Provide the [x, y] coordinate of the cell's center where the given text is located.  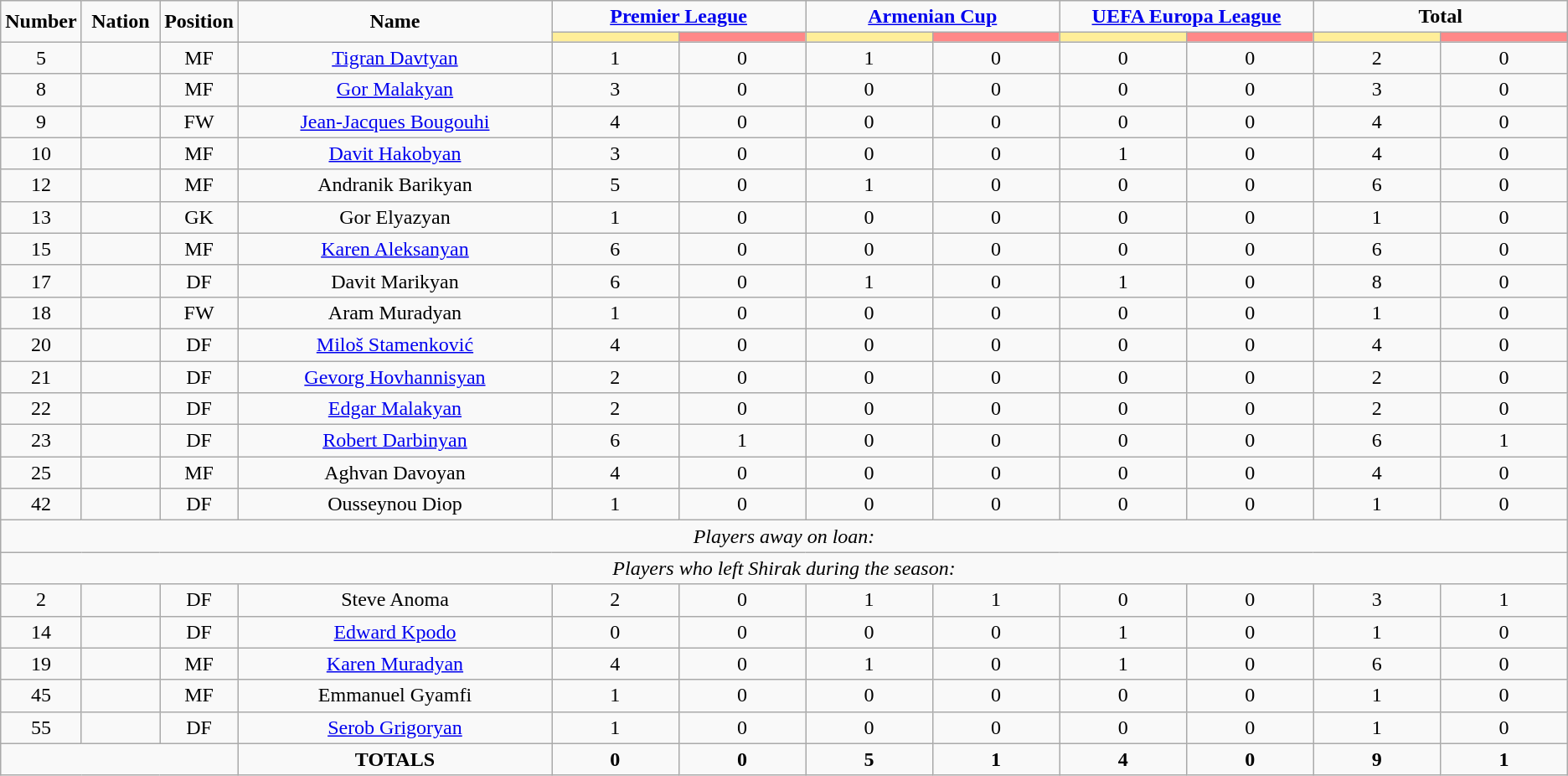
Edgar Malakyan [395, 409]
Ousseynou Diop [395, 504]
Robert Darbinyan [395, 441]
55 [41, 727]
17 [41, 281]
Number [41, 22]
18 [41, 313]
Players who left Shirak during the season: [784, 568]
Andranik Barikyan [395, 185]
21 [41, 376]
15 [41, 249]
22 [41, 409]
Players away on loan: [784, 536]
23 [41, 441]
Gevorg Hovhannisyan [395, 376]
20 [41, 344]
Position [199, 22]
Gor Malakyan [395, 90]
Tigran Davtyan [395, 58]
Emmanuel Gyamfi [395, 696]
Edward Kpodo [395, 632]
42 [41, 504]
Steve Anoma [395, 600]
Armenian Cup [933, 17]
12 [41, 185]
Gor Elyazyan [395, 217]
UEFA Europa League [1186, 17]
Premier League [678, 17]
Name [395, 22]
TOTALS [395, 759]
Aram Muradyan [395, 313]
GK [199, 217]
14 [41, 632]
Davit Hakobyan [395, 153]
Karen Muradyan [395, 664]
19 [41, 664]
Karen Aleksanyan [395, 249]
Aghvan Davoyan [395, 473]
Jean-Jacques Bougouhi [395, 122]
Davit Marikyan [395, 281]
45 [41, 696]
13 [41, 217]
Miloš Stamenković [395, 344]
Total [1441, 17]
10 [41, 153]
Serob Grigoryan [395, 727]
Nation [121, 22]
25 [41, 473]
